Capture the cell that displays the provided text and extract its [x, y] central coordinate. 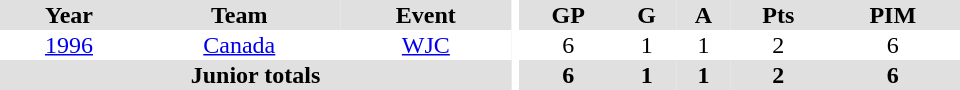
G [646, 15]
1996 [69, 45]
Canada [240, 45]
Junior totals [256, 75]
PIM [893, 15]
Year [69, 15]
Event [426, 15]
Pts [778, 15]
WJC [426, 45]
Team [240, 15]
A [704, 15]
GP [568, 15]
